Scan for the cell matching the given text and deliver its (X, Y) coordinate at center. 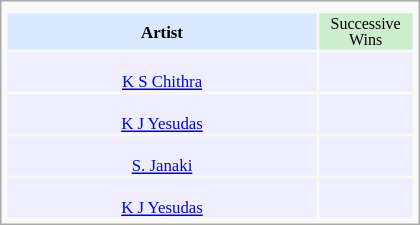
K S Chithra (162, 72)
Artist (162, 32)
S. Janaki (162, 156)
Successive Wins (366, 32)
